Scan for the cell matching the given text and deliver its (X, Y) coordinate at center. 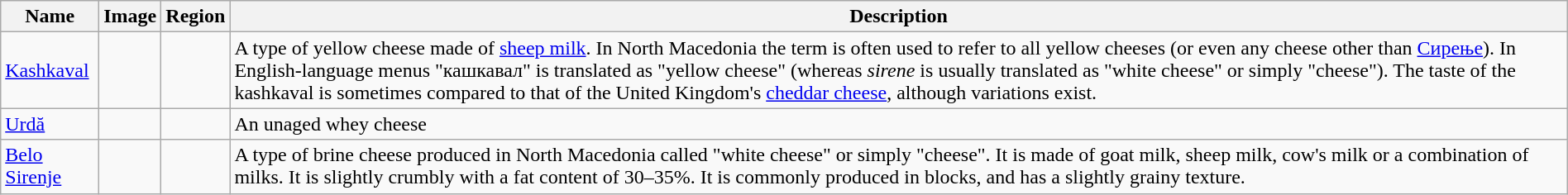
Name (50, 17)
Urdă (50, 124)
Belo Sirenje (50, 167)
Kashkaval (50, 70)
Description (898, 17)
An unaged whey cheese (898, 124)
Region (195, 17)
Image (131, 17)
